Provide the (x, y) coordinate of the cell's center where the given text is located.  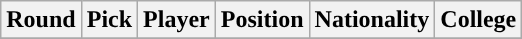
Player (177, 20)
College (478, 20)
Pick (109, 20)
Round (41, 20)
Position (262, 20)
Nationality (372, 20)
